Detect which cell encompasses the target text, then output its (x, y) center coordinate. 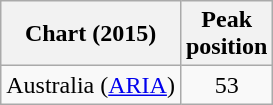
Australia (ARIA) (91, 85)
Chart (2015) (91, 34)
53 (226, 85)
Peakposition (226, 34)
